Provide the (X, Y) coordinate of the cell's center where the given text is located.  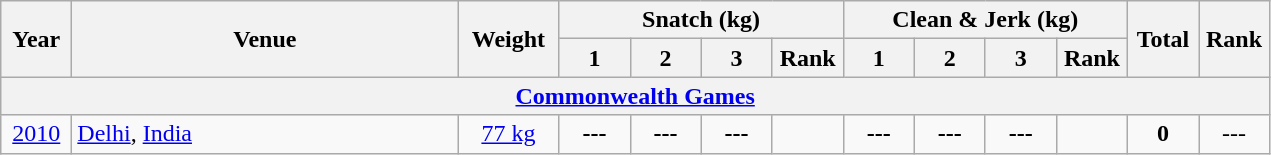
Clean & Jerk (kg) (985, 20)
77 kg (508, 134)
Commonwealth Games (636, 96)
Delhi, India (265, 134)
Venue (265, 39)
Weight (508, 39)
0 (1162, 134)
Total (1162, 39)
Year (36, 39)
Snatch (kg) (701, 20)
2010 (36, 134)
